Return the (X, Y) coordinate for the center point of the cell that contains the specified text.  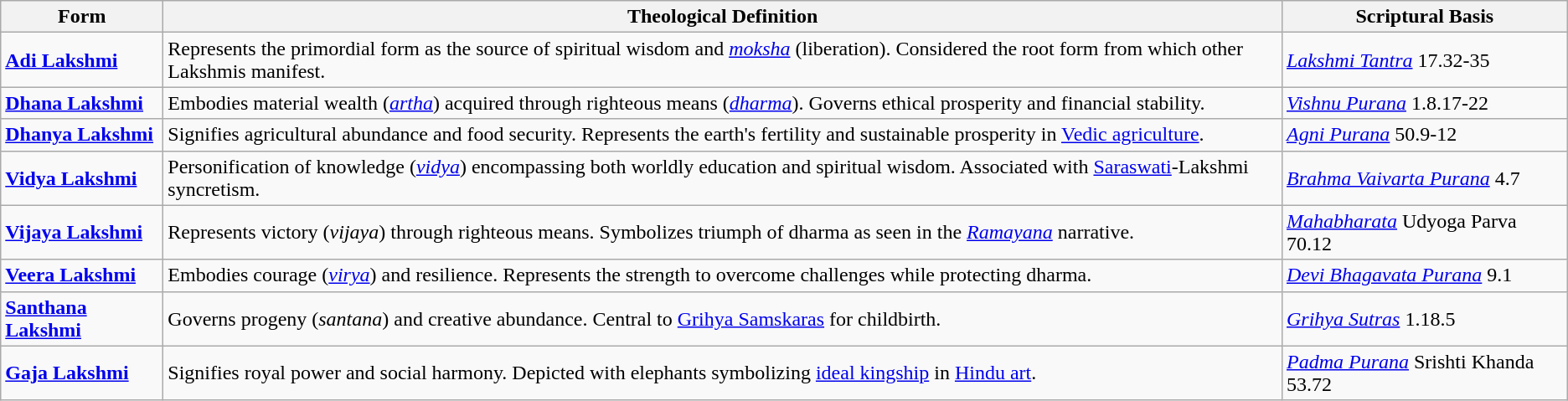
Signifies royal power and social harmony. Depicted with elephants symbolizing ideal kingship in Hindu art. (723, 373)
Represents victory (vijaya) through righteous means. Symbolizes triumph of dharma as seen in the Ramayana narrative. (723, 233)
Grihya Sutras 1.18.5 (1424, 318)
Vijaya Lakshmi (82, 233)
Signifies agricultural abundance and food security. Represents the earth's fertility and sustainable prosperity in Vedic agriculture. (723, 135)
Vidya Lakshmi (82, 177)
Personification of knowledge (vidya) encompassing both worldly education and spiritual wisdom. Associated with Saraswati-Lakshmi syncretism. (723, 177)
Governs progeny (santana) and creative abundance. Central to Grihya Samskaras for childbirth. (723, 318)
Santhana Lakshmi (82, 318)
Lakshmi Tantra 17.32-35 (1424, 60)
Adi Lakshmi (82, 60)
Dhanya Lakshmi (82, 135)
Vishnu Purana 1.8.17-22 (1424, 103)
Agni Purana 50.9-12 (1424, 135)
Theological Definition (723, 17)
Scriptural Basis (1424, 17)
Gaja Lakshmi (82, 373)
Devi Bhagavata Purana 9.1 (1424, 275)
Dhana Lakshmi (82, 103)
Embodies material wealth (artha) acquired through righteous means (dharma). Governs ethical prosperity and financial stability. (723, 103)
Veera Lakshmi (82, 275)
Mahabharata Udyoga Parva 70.12 (1424, 233)
Brahma Vaivarta Purana 4.7 (1424, 177)
Form (82, 17)
Embodies courage (virya) and resilience. Represents the strength to overcome challenges while protecting dharma. (723, 275)
Padma Purana Srishti Khanda 53.72 (1424, 373)
